For the text-containing cell, return its midpoint in [x, y] coordinate format. 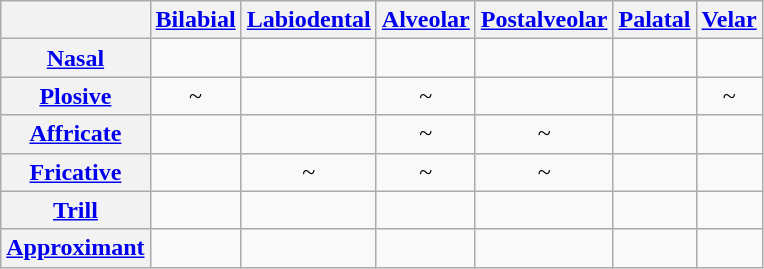
Trill [76, 210]
Labiodental [308, 20]
Bilabial [196, 20]
Plosive [76, 96]
Affricate [76, 134]
Approximant [76, 248]
Alveolar [426, 20]
Velar [729, 20]
Palatal [654, 20]
Fricative [76, 172]
Nasal [76, 58]
Postalveolar [544, 20]
